Locate the cell with the specified text and output its (x, y) center coordinate. 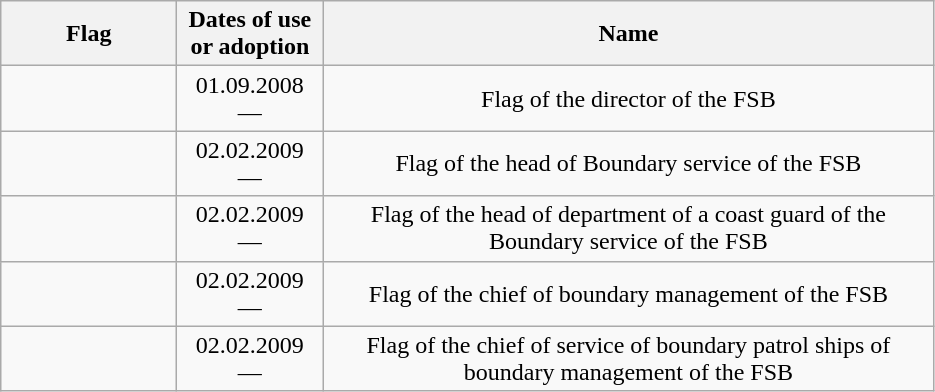
Flag of the head of department of a coast guard of the Boundary service of the FSB (628, 228)
Dates of use or adoption (250, 34)
Flag (89, 34)
01.09.2008 — (250, 98)
Flag of the head of Boundary service of the FSB (628, 164)
Name (628, 34)
Flag of the chief of boundary management of the FSB (628, 294)
Flag of the director of the FSB (628, 98)
Flag of the chief of service of boundary patrol ships of boundary management of the FSB (628, 358)
